Determine the [X, Y] coordinate at the center of the cell enclosing the given text.  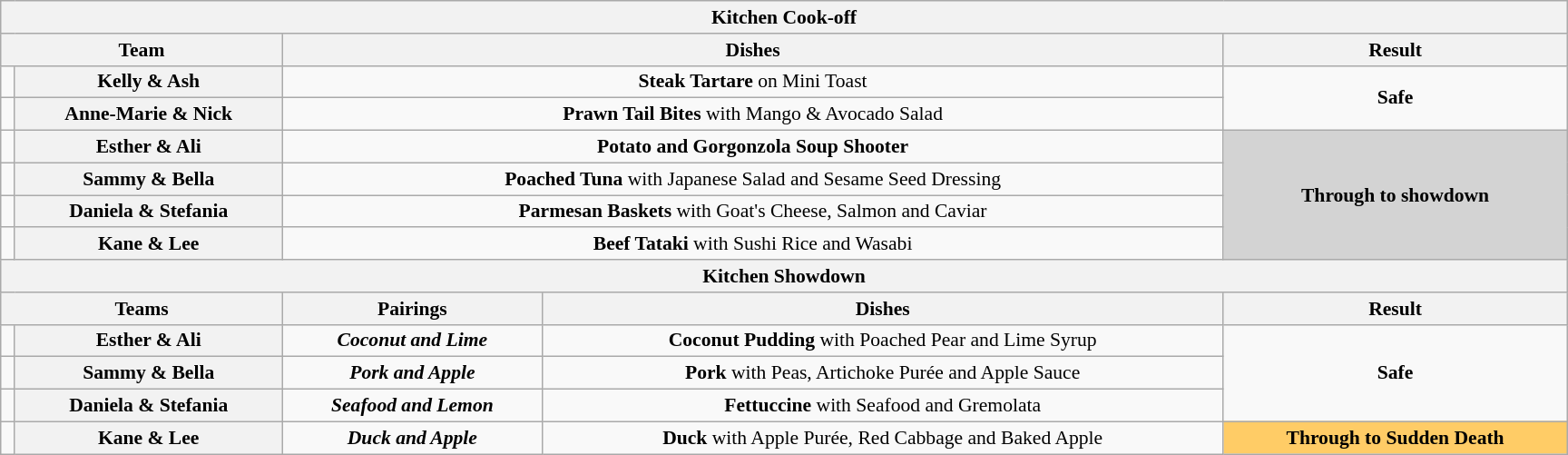
Coconut and Lime [412, 341]
Kelly & Ash [149, 82]
Prawn Tail Bites with Mango & Avocado Salad [753, 114]
Through to showdown [1396, 195]
Kitchen Showdown [784, 276]
Coconut Pudding with Poached Pear and Lime Syrup [882, 341]
Team [142, 50]
Poached Tuna with Japanese Salad and Sesame Seed Dressing [753, 179]
Seafood and Lemon [412, 406]
Duck with Apple Purée, Red Cabbage and Baked Apple [882, 438]
Anne-Marie & Nick [149, 114]
Through to Sudden Death [1396, 438]
Duck and Apple [412, 438]
Kitchen Cook-off [784, 17]
Teams [142, 309]
Parmesan Baskets with Goat's Cheese, Salmon and Caviar [753, 212]
Pork and Apple [412, 373]
Potato and Gorgonzola Soup Shooter [753, 147]
Pairings [412, 309]
Steak Tartare on Mini Toast [753, 82]
Beef Tataki with Sushi Rice and Wasabi [753, 244]
Fettuccine with Seafood and Gremolata [882, 406]
Pork with Peas, Artichoke Purée and Apple Sauce [882, 373]
